Locate the cell with the specified text and output its [X, Y] center coordinate. 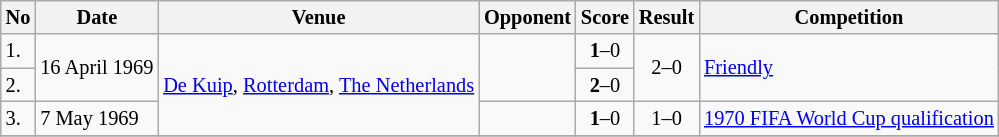
No [18, 17]
Venue [318, 17]
7 May 1969 [96, 118]
Date [96, 17]
1970 FIFA World Cup qualification [849, 118]
Friendly [849, 68]
16 April 1969 [96, 68]
3. [18, 118]
Result [666, 17]
Opponent [528, 17]
2. [18, 85]
Score [605, 17]
De Kuip, Rotterdam, The Netherlands [318, 84]
Competition [849, 17]
1. [18, 51]
